Extract the (X, Y) coordinate from the center of the cell holding the provided text.  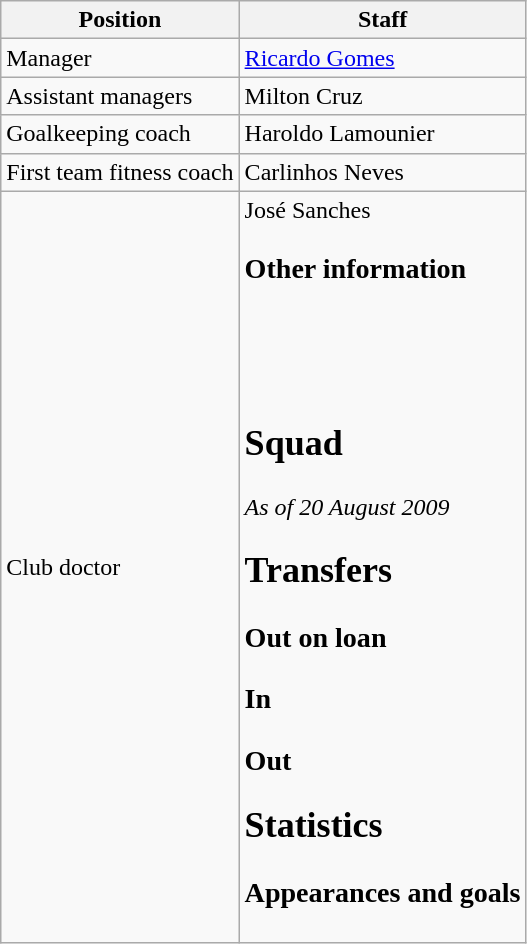
José SanchesOther informationSquadAs of 20 August 2009 TransfersOut on loan In Out StatisticsAppearances and goals (382, 567)
Ricardo Gomes (382, 58)
Staff (382, 20)
Carlinhos Neves (382, 172)
First team fitness coach (120, 172)
Manager (120, 58)
Goalkeeping coach (120, 134)
Haroldo Lamounier (382, 134)
Club doctor (120, 567)
Assistant managers (120, 96)
Position (120, 20)
Milton Cruz (382, 96)
